Find where the given text appears and provide that cell's center as [x, y] coordinate. 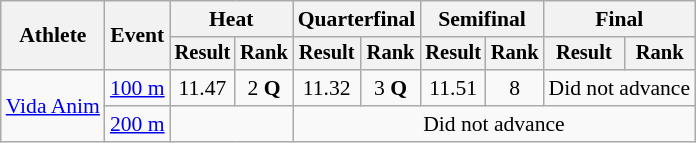
100 m [138, 88]
11.32 [327, 88]
Heat [232, 19]
8 [515, 88]
200 m [138, 124]
Semifinal [482, 19]
Athlete [53, 36]
3 Q [391, 88]
11.47 [203, 88]
11.51 [453, 88]
Quarterfinal [357, 19]
Event [138, 36]
Vida Anim [53, 106]
2 Q [264, 88]
Final [620, 19]
